Search for the cell housing the specified text and yield its [x, y] center coordinate. 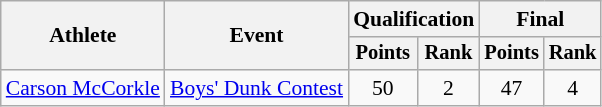
Carson McCorkle [83, 88]
Athlete [83, 36]
2 [448, 88]
47 [511, 88]
Qualification [414, 19]
Event [256, 36]
Boys' Dunk Contest [256, 88]
4 [573, 88]
50 [382, 88]
Final [540, 19]
